From the cell containing the given text, extract its center point as (X, Y) coordinate. 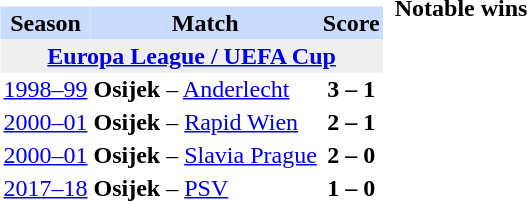
Season (45, 22)
1998–99 (45, 88)
Score (352, 22)
Osijek – Slavia Prague (204, 154)
Osijek – Anderlecht (204, 88)
2 – 0 (352, 154)
Europa League / UEFA Cup (191, 56)
Match (204, 22)
Osijek – Rapid Wien (204, 122)
2 – 1 (352, 122)
3 – 1 (352, 88)
